Scan for the cell matching the given text and deliver its (X, Y) coordinate at center. 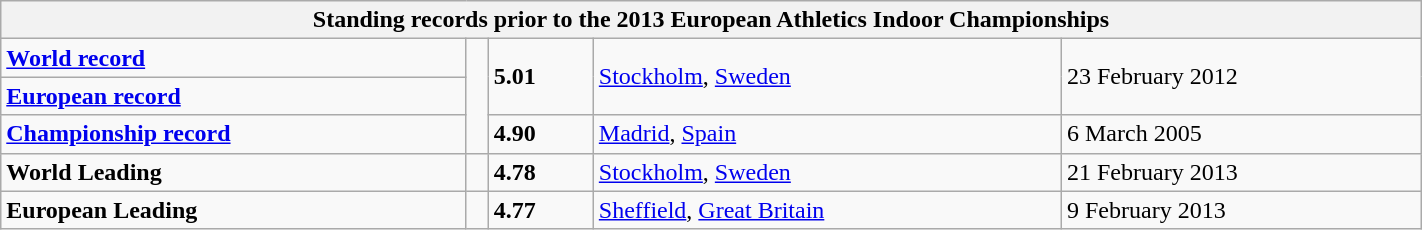
4.77 (540, 210)
21 February 2013 (1241, 172)
4.78 (540, 172)
World Leading (234, 172)
Madrid, Spain (827, 134)
Championship record (234, 134)
European Leading (234, 210)
4.90 (540, 134)
Standing records prior to the 2013 European Athletics Indoor Championships (711, 20)
World record (234, 58)
6 March 2005 (1241, 134)
5.01 (540, 77)
European record (234, 96)
23 February 2012 (1241, 77)
Sheffield, Great Britain (827, 210)
9 February 2013 (1241, 210)
